Identify which cell holds the provided text, then report its (X, Y) central coordinate. 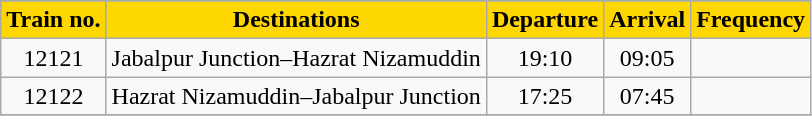
09:05 (648, 58)
Destinations (296, 20)
07:45 (648, 96)
Departure (544, 20)
12122 (54, 96)
Hazrat Nizamuddin–Jabalpur Junction (296, 96)
Train no. (54, 20)
Arrival (648, 20)
12121 (54, 58)
17:25 (544, 96)
19:10 (544, 58)
Frequency (751, 20)
Jabalpur Junction–Hazrat Nizamuddin (296, 58)
